Detect which cell encompasses the target text, then output its (x, y) center coordinate. 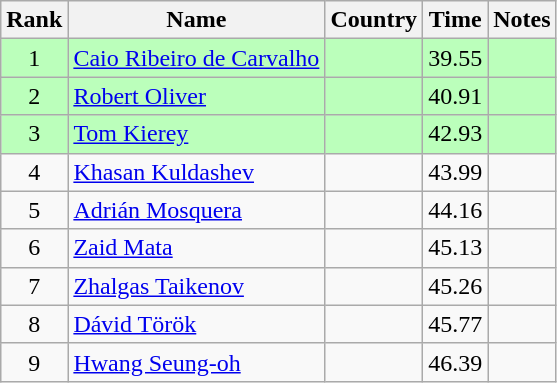
5 (34, 210)
Tom Kierey (196, 134)
Country (374, 20)
3 (34, 134)
Time (456, 20)
45.26 (456, 286)
43.99 (456, 172)
44.16 (456, 210)
1 (34, 58)
7 (34, 286)
Zhalgas Taikenov (196, 286)
8 (34, 324)
Rank (34, 20)
Notes (522, 20)
42.93 (456, 134)
Khasan Kuldashev (196, 172)
Adrián Mosquera (196, 210)
Robert Oliver (196, 96)
45.77 (456, 324)
Hwang Seung-oh (196, 362)
4 (34, 172)
40.91 (456, 96)
45.13 (456, 248)
46.39 (456, 362)
Caio Ribeiro de Carvalho (196, 58)
Dávid Török (196, 324)
2 (34, 96)
6 (34, 248)
Name (196, 20)
9 (34, 362)
39.55 (456, 58)
Zaid Mata (196, 248)
